Pinpoint the cell where the given text exists, returning its [x, y] midpoint coordinate. 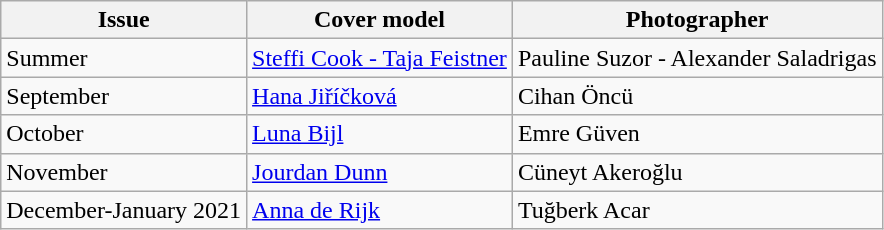
November [124, 172]
Tuğberk Acar [697, 210]
October [124, 134]
Hana Jiříčková [380, 96]
Pauline Suzor - Alexander Saladrigas [697, 58]
Cihan Öncü [697, 96]
Cüneyt Akeroğlu [697, 172]
Summer [124, 58]
Jourdan Dunn [380, 172]
Issue [124, 20]
Cover model [380, 20]
Steffi Cook - Taja Feistner [380, 58]
Luna Bijl [380, 134]
December-January 2021 [124, 210]
Photographer [697, 20]
September [124, 96]
Anna de Rijk [380, 210]
Emre Güven [697, 134]
